Locate the cell with the specified text and output its [X, Y] center coordinate. 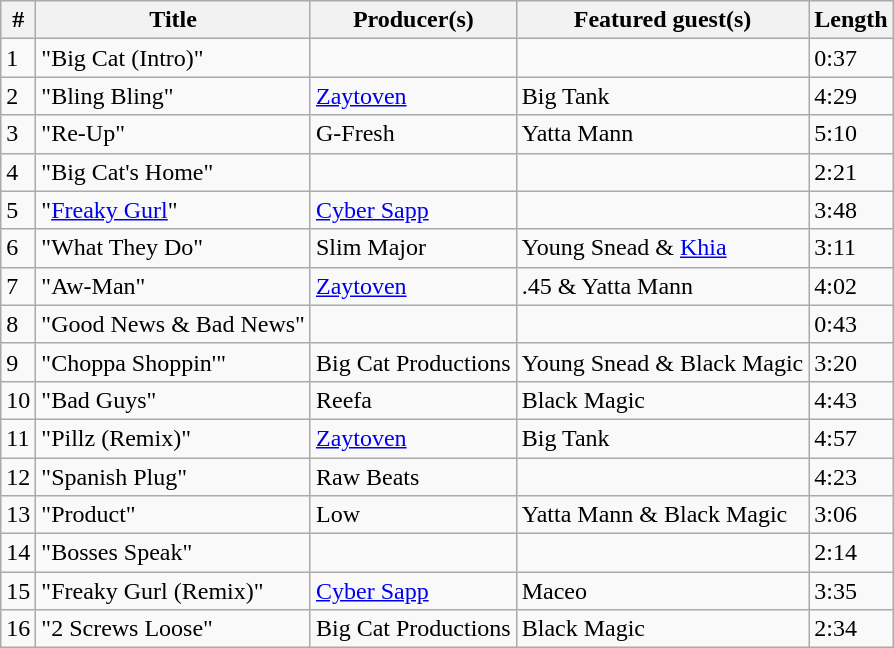
4 [18, 172]
Young Snead & Black Magic [662, 362]
8 [18, 324]
"Big Cat (Intro)" [174, 58]
Reefa [413, 400]
10 [18, 400]
"Freaky Gurl" [174, 210]
"Bosses Speak" [174, 553]
Raw Beats [413, 477]
5:10 [851, 134]
2 [18, 96]
3:35 [851, 591]
3 [18, 134]
4:57 [851, 438]
3:20 [851, 362]
"Pillz (Remix)" [174, 438]
Young Snead & Khia [662, 248]
16 [18, 629]
11 [18, 438]
Featured guest(s) [662, 20]
4:02 [851, 286]
"Big Cat's Home" [174, 172]
5 [18, 210]
"Bling Bling" [174, 96]
Maceo [662, 591]
1 [18, 58]
"Spanish Plug" [174, 477]
Slim Major [413, 248]
2:21 [851, 172]
"Good News & Bad News" [174, 324]
Yatta Mann [662, 134]
7 [18, 286]
Title [174, 20]
3:48 [851, 210]
"2 Screws Loose" [174, 629]
"Choppa Shoppin'" [174, 362]
13 [18, 515]
Producer(s) [413, 20]
9 [18, 362]
0:37 [851, 58]
"Aw-Man" [174, 286]
4:43 [851, 400]
"Bad Guys" [174, 400]
3:06 [851, 515]
4:23 [851, 477]
"Product" [174, 515]
"Freaky Gurl (Remix)" [174, 591]
2:34 [851, 629]
Yatta Mann & Black Magic [662, 515]
15 [18, 591]
"Re-Up" [174, 134]
Length [851, 20]
"What They Do" [174, 248]
14 [18, 553]
2:14 [851, 553]
3:11 [851, 248]
0:43 [851, 324]
# [18, 20]
Low [413, 515]
12 [18, 477]
G-Fresh [413, 134]
4:29 [851, 96]
6 [18, 248]
.45 & Yatta Mann [662, 286]
